Return the (X, Y) coordinate for the center point of the cell that contains the specified text.  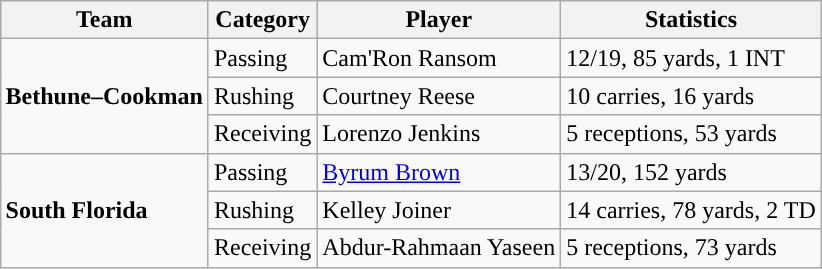
12/19, 85 yards, 1 INT (692, 58)
Abdur-Rahmaan Yaseen (439, 248)
Bethune–Cookman (104, 96)
14 carries, 78 yards, 2 TD (692, 210)
Player (439, 20)
Statistics (692, 20)
Courtney Reese (439, 96)
Team (104, 20)
Kelley Joiner (439, 210)
Category (262, 20)
5 receptions, 73 yards (692, 248)
13/20, 152 yards (692, 172)
10 carries, 16 yards (692, 96)
Lorenzo Jenkins (439, 134)
5 receptions, 53 yards (692, 134)
Cam'Ron Ransom (439, 58)
Byrum Brown (439, 172)
South Florida (104, 210)
